Return the (x, y) coordinate for the center point of the cell that contains the specified text.  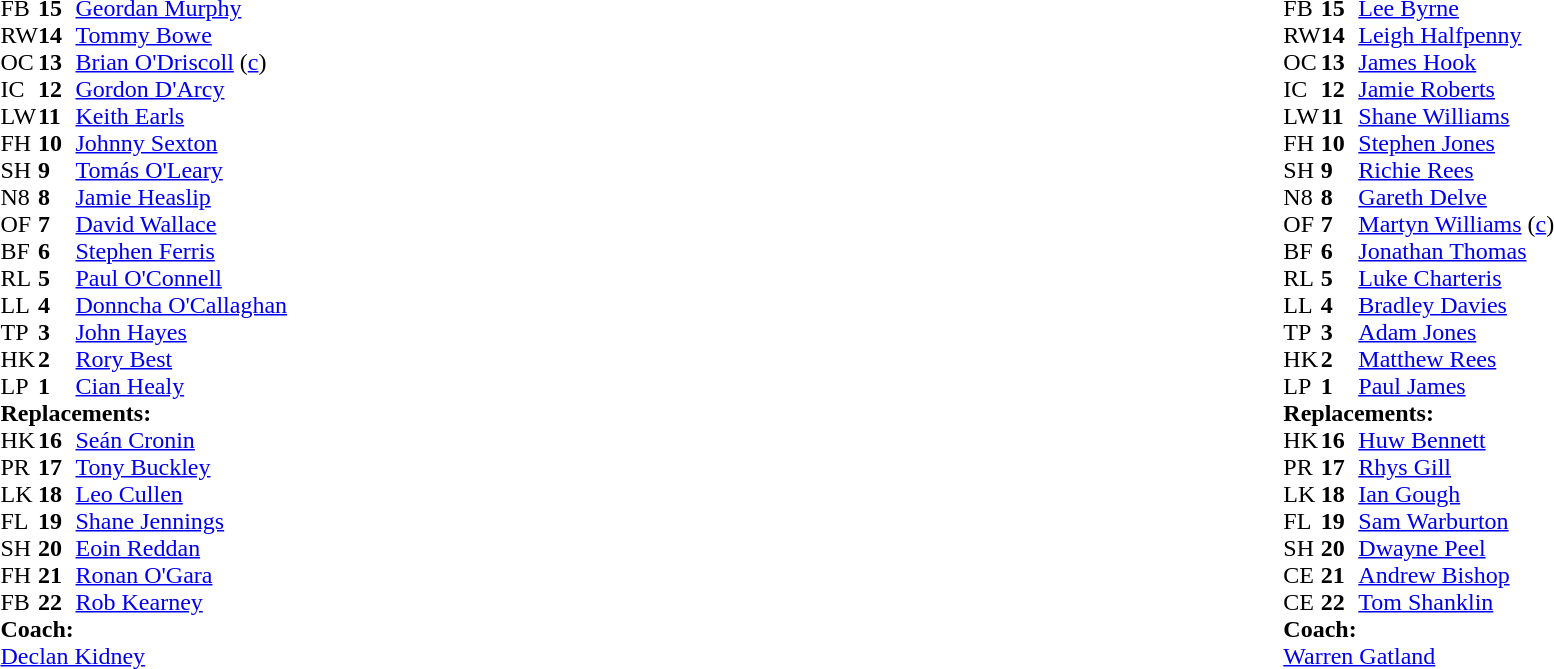
Jamie Heaslip (182, 198)
Andrew Bishop (1456, 576)
Tommy Bowe (182, 36)
Declan Kidney (144, 656)
Stephen Ferris (182, 252)
David Wallace (182, 224)
Dwayne Peel (1456, 548)
Johnny Sexton (182, 144)
Seán Cronin (182, 440)
Leigh Halfpenny (1456, 36)
Tony Buckley (182, 468)
Keith Earls (182, 116)
Matthew Rees (1456, 360)
Eoin Reddan (182, 548)
Paul James (1456, 386)
Jamie Roberts (1456, 90)
James Hook (1456, 62)
Adam Jones (1456, 332)
Tomás O'Leary (182, 170)
Donncha O'Callaghan (182, 306)
Brian O'Driscoll (c) (182, 62)
Shane Williams (1456, 116)
Gareth Delve (1456, 198)
Luke Charteris (1456, 278)
John Hayes (182, 332)
Rory Best (182, 360)
Ian Gough (1456, 494)
FB (19, 602)
Rhys Gill (1456, 468)
Tom Shanklin (1456, 602)
Shane Jennings (182, 522)
Jonathan Thomas (1456, 252)
Stephen Jones (1456, 144)
Bradley Davies (1456, 306)
Ronan O'Gara (182, 576)
Gordon D'Arcy (182, 90)
Rob Kearney (182, 602)
Huw Bennett (1456, 440)
Martyn Williams (c) (1456, 224)
Leo Cullen (182, 494)
Warren Gatland (1418, 656)
Sam Warburton (1456, 522)
Paul O'Connell (182, 278)
Richie Rees (1456, 170)
Cian Healy (182, 386)
